Find where the given text appears and provide that cell's center as [x, y] coordinate. 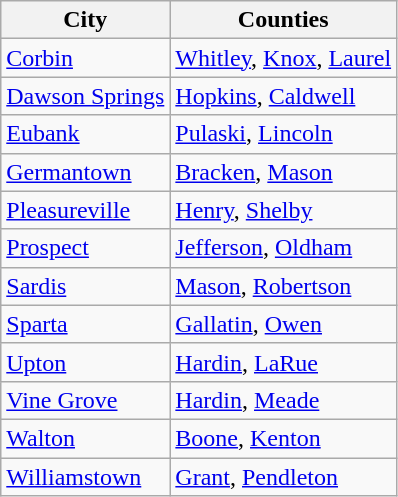
Grant, Pendleton [284, 477]
Hardin, LaRue [284, 362]
Corbin [86, 58]
Pleasureville [86, 210]
Sardis [86, 286]
City [86, 20]
Germantown [86, 172]
Jefferson, Oldham [284, 248]
Mason, Robertson [284, 286]
Upton [86, 362]
Bracken, Mason [284, 172]
Hopkins, Caldwell [284, 96]
Eubank [86, 134]
Prospect [86, 248]
Williamstown [86, 477]
Pulaski, Lincoln [284, 134]
Sparta [86, 324]
Counties [284, 20]
Whitley, Knox, Laurel [284, 58]
Vine Grove [86, 400]
Hardin, Meade [284, 400]
Dawson Springs [86, 96]
Walton [86, 438]
Boone, Kenton [284, 438]
Henry, Shelby [284, 210]
Gallatin, Owen [284, 324]
